Detect which cell encompasses the target text, then output its [x, y] center coordinate. 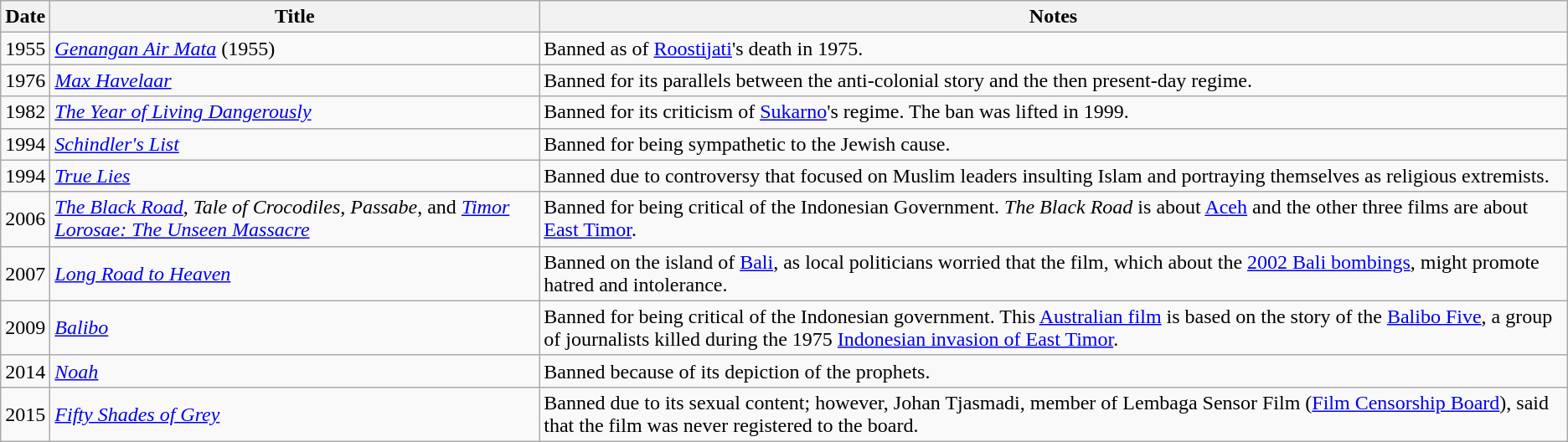
Schindler's List [295, 144]
Long Road to Heaven [295, 273]
Title [295, 17]
Banned for its parallels between the anti-colonial story and the then present-day regime. [1054, 80]
Date [25, 17]
Notes [1054, 17]
2015 [25, 414]
1976 [25, 80]
Banned for being critical of the Indonesian Government. The Black Road is about Aceh and the other three films are about East Timor. [1054, 219]
Fifty Shades of Grey [295, 414]
Noah [295, 371]
1982 [25, 112]
2009 [25, 328]
Banned as of Roostijati's death in 1975. [1054, 49]
Banned for being sympathetic to the Jewish cause. [1054, 144]
2006 [25, 219]
Banned for its criticism of Sukarno's regime. The ban was lifted in 1999. [1054, 112]
The Black Road, Tale of Crocodiles, Passabe, and Timor Lorosae: The Unseen Massacre [295, 219]
Banned due to controversy that focused on Muslim leaders insulting Islam and portraying themselves as religious extremists. [1054, 176]
Genangan Air Mata (1955) [295, 49]
2007 [25, 273]
Max Havelaar [295, 80]
2014 [25, 371]
Banned because of its depiction of the prophets. [1054, 371]
The Year of Living Dangerously [295, 112]
Balibo [295, 328]
True Lies [295, 176]
Banned on the island of Bali, as local politicians worried that the film, which about the 2002 Bali bombings, might promote hatred and intolerance. [1054, 273]
1955 [25, 49]
